Determine the (X, Y) coordinate at the center of the cell enclosing the given text.  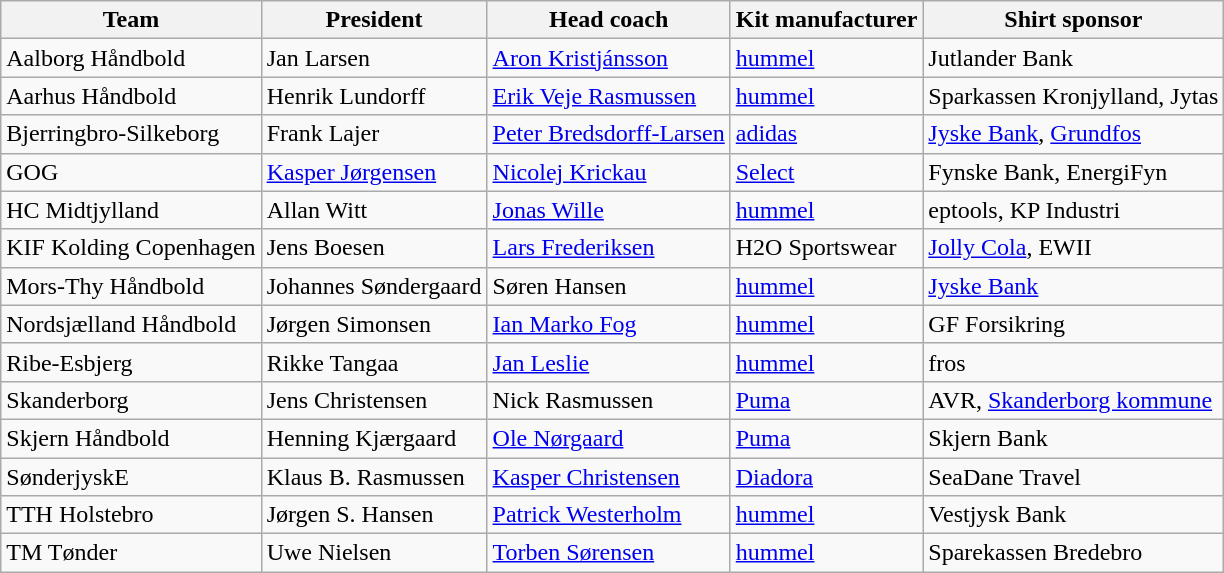
Klaus B. Rasmussen (374, 477)
Torben Sørensen (608, 553)
TM Tønder (131, 553)
Nicolej Krickau (608, 172)
Skanderborg (131, 400)
H2O Sportswear (826, 248)
Jørgen Simonsen (374, 324)
Kasper Jørgensen (374, 172)
Fynske Bank, EnergiFyn (1074, 172)
Skjern Håndbold (131, 438)
Kit manufacturer (826, 20)
Jyske Bank, Grundfos (1074, 134)
SeaDane Travel (1074, 477)
Jonas Wille (608, 210)
Select (826, 172)
Johannes Søndergaard (374, 286)
Erik Veje Rasmussen (608, 96)
Rikke Tangaa (374, 362)
Jutlander Bank (1074, 58)
GOG (131, 172)
Kasper Christensen (608, 477)
eptools, KP Industri (1074, 210)
Sparkassen Kronjylland, Jytas (1074, 96)
KIF Kolding Copenhagen (131, 248)
Lars Frederiksen (608, 248)
Team (131, 20)
Ribe-Esbjerg (131, 362)
Nordsjælland Håndbold (131, 324)
Ian Marko Fog (608, 324)
adidas (826, 134)
Mors-Thy Håndbold (131, 286)
Jyske Bank (1074, 286)
Head coach (608, 20)
Ole Nørgaard (608, 438)
GF Forsikring (1074, 324)
Aalborg Håndbold (131, 58)
Peter Bredsdorff-Larsen (608, 134)
HC Midtjylland (131, 210)
Søren Hansen (608, 286)
Aron Kristjánsson (608, 58)
fros (1074, 362)
Jolly Cola, EWII (1074, 248)
Diadora (826, 477)
Patrick Westerholm (608, 515)
Jan Leslie (608, 362)
Jens Christensen (374, 400)
Uwe Nielsen (374, 553)
Skjern Bank (1074, 438)
Allan Witt (374, 210)
Shirt sponsor (1074, 20)
SønderjyskE (131, 477)
Frank Lajer (374, 134)
Jens Boesen (374, 248)
Henning Kjærgaard (374, 438)
Aarhus Håndbold (131, 96)
Jørgen S. Hansen (374, 515)
TTH Holstebro (131, 515)
Nick Rasmussen (608, 400)
Jan Larsen (374, 58)
Sparekassen Bredebro (1074, 553)
Henrik Lundorff (374, 96)
Bjerringbro-Silkeborg (131, 134)
Vestjysk Bank (1074, 515)
AVR, Skanderborg kommune (1074, 400)
President (374, 20)
